Extract the (x, y) coordinate from the center of the cell holding the provided text.  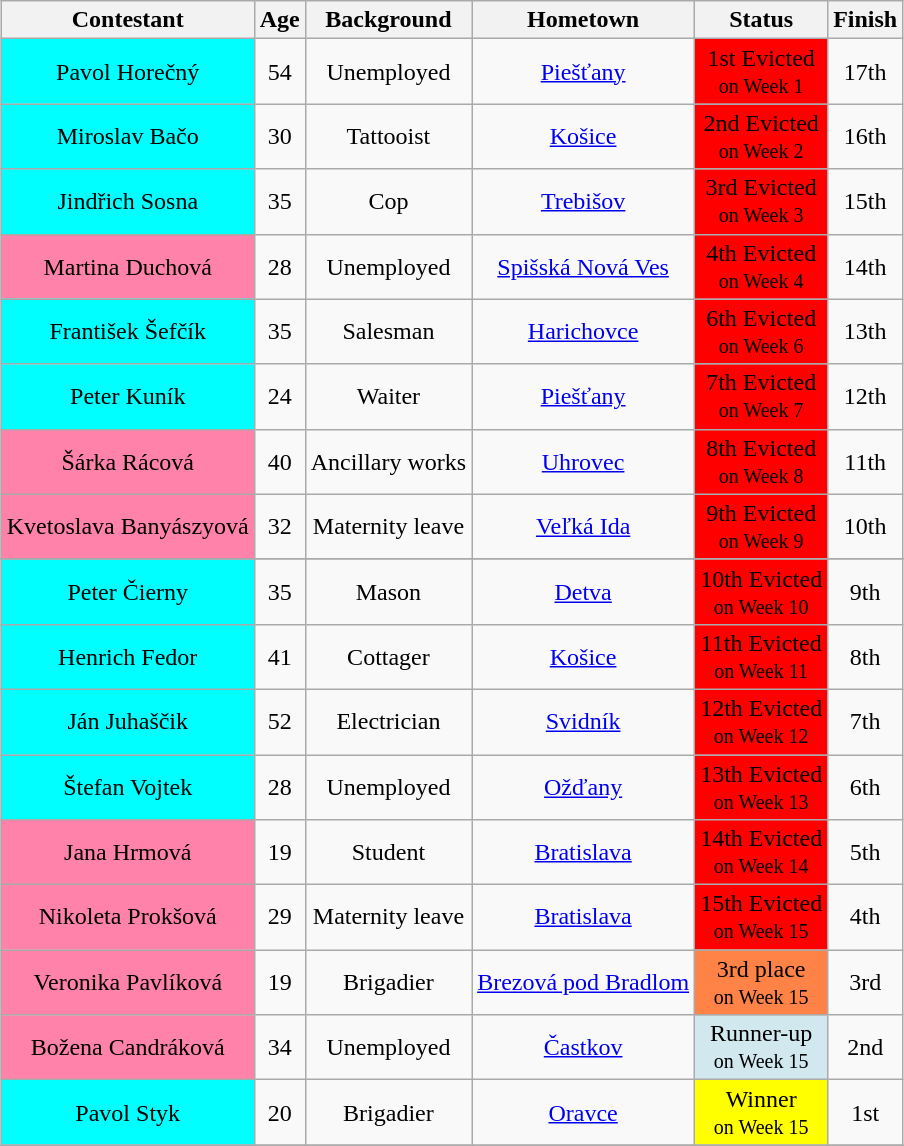
Nikoleta Prokšová (128, 918)
29 (280, 918)
Cottager (388, 656)
Ján Juhaščik (128, 722)
8th (866, 656)
12th (866, 396)
52 (280, 722)
17th (866, 72)
11th (866, 462)
Štefan Vojtek (128, 786)
9th Evictedon Week 9 (762, 526)
Oravce (584, 1112)
Cop (388, 202)
Contestant (128, 20)
Detva (584, 592)
8th Evictedon Week 8 (762, 462)
Winneron Week 15 (762, 1112)
54 (280, 72)
Salesman (388, 332)
Brezová pod Bradlom (584, 982)
Background (388, 20)
10th (866, 526)
Uhrovec (584, 462)
15th Evictedon Week 15 (762, 918)
Trebišov (584, 202)
6th (866, 786)
4th Evictedon Week 4 (762, 266)
40 (280, 462)
Henrich Fedor (128, 656)
2nd Evictedon Week 2 (762, 136)
24 (280, 396)
Spišská Nová Ves (584, 266)
13th (866, 332)
7th (866, 722)
Peter Kuník (128, 396)
32 (280, 526)
Ožďany (584, 786)
Student (388, 852)
Status (762, 20)
Tattooist (388, 136)
Miroslav Bačo (128, 136)
15th (866, 202)
Pavol Horečný (128, 72)
Finish (866, 20)
1st Evictedon Week 1 (762, 72)
34 (280, 1048)
3rd Evictedon Week 3 (762, 202)
Harichovce (584, 332)
3rd (866, 982)
Ancillary works (388, 462)
5th (866, 852)
3rd placeon Week 15 (762, 982)
Svidník (584, 722)
Častkov (584, 1048)
Age (280, 20)
9th (866, 592)
30 (280, 136)
14th (866, 266)
Hometown (584, 20)
20 (280, 1112)
6th Evictedon Week 6 (762, 332)
Martina Duchová (128, 266)
Pavol Styk (128, 1112)
1st (866, 1112)
Veľká Ida (584, 526)
Jana Hrmová (128, 852)
František Šefčík (128, 332)
41 (280, 656)
Waiter (388, 396)
4th (866, 918)
14th Evictedon Week 14 (762, 852)
13th Evictedon Week 13 (762, 786)
Peter Čierny (128, 592)
7th Evictedon Week 7 (762, 396)
Božena Candráková (128, 1048)
Veronika Pavlíková (128, 982)
12th Evictedon Week 12 (762, 722)
Jindřich Sosna (128, 202)
16th (866, 136)
Electrician (388, 722)
Kvetoslava Banyászyová (128, 526)
Mason (388, 592)
Šárka Rácová (128, 462)
2nd (866, 1048)
10th Evictedon Week 10 (762, 592)
Runner-upon Week 15 (762, 1048)
11th Evictedon Week 11 (762, 656)
